Search for the cell housing the specified text and yield its (X, Y) center coordinate. 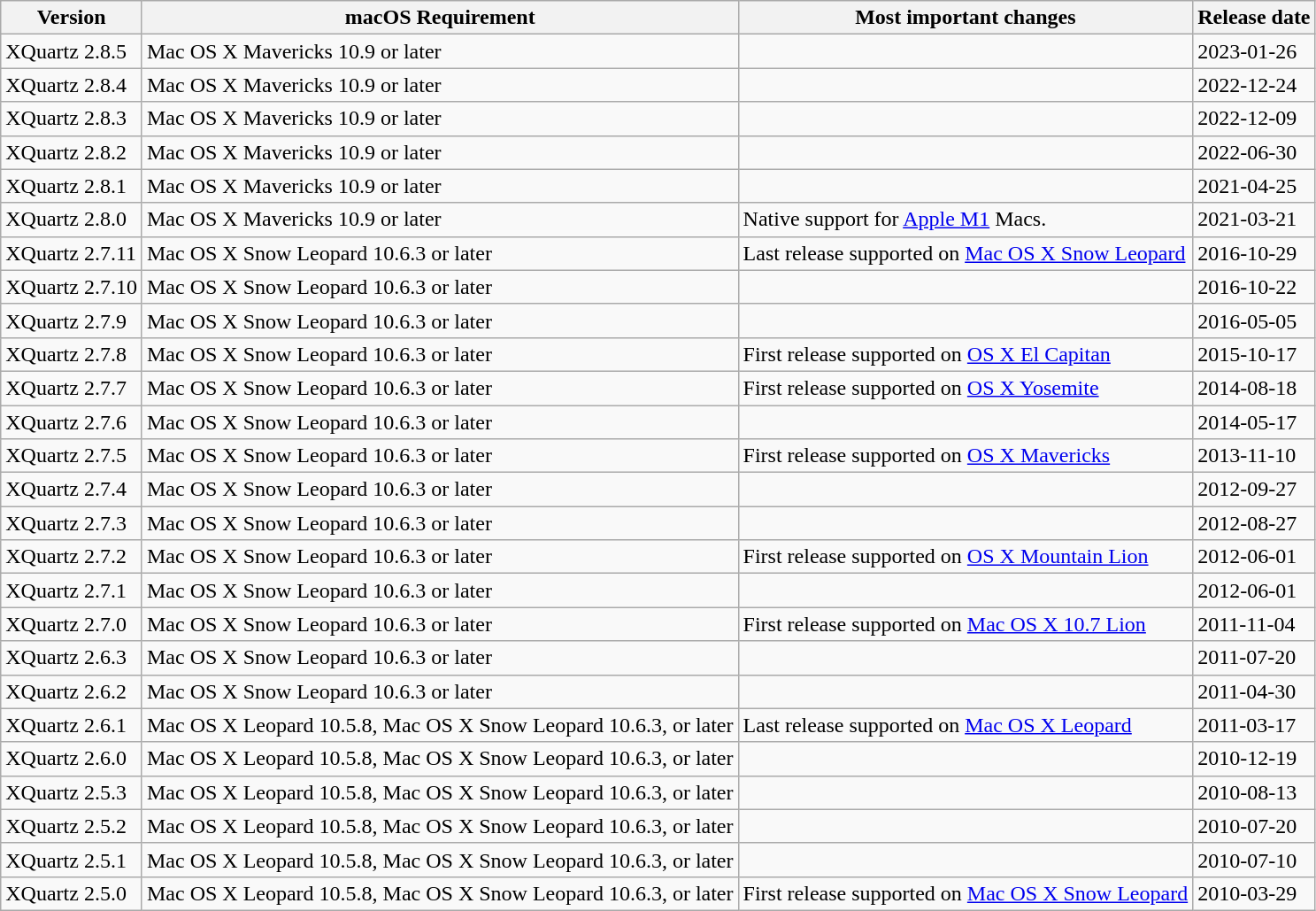
XQuartz 2.7.7 (72, 388)
2015-10-17 (1254, 354)
2011-07-20 (1254, 658)
2022-06-30 (1254, 152)
2010-12-19 (1254, 759)
First release supported on Mac OS X Snow Leopard (966, 893)
2016-10-29 (1254, 253)
2010-07-10 (1254, 860)
2014-08-18 (1254, 388)
XQuartz 2.7.5 (72, 456)
2010-08-13 (1254, 792)
2016-10-22 (1254, 287)
XQuartz 2.6.2 (72, 691)
XQuartz 2.5.1 (72, 860)
Native support for Apple M1 Macs. (966, 220)
XQuartz 2.7.6 (72, 422)
2011-11-04 (1254, 624)
XQuartz 2.8.1 (72, 186)
2021-04-25 (1254, 186)
2014-05-17 (1254, 422)
2010-07-20 (1254, 826)
Most important changes (966, 18)
XQuartz 2.6.3 (72, 658)
macOS Requirement (440, 18)
XQuartz 2.8.0 (72, 220)
2011-03-17 (1254, 725)
XQuartz 2.7.2 (72, 557)
First release supported on OS X El Capitan (966, 354)
XQuartz 2.8.3 (72, 119)
Last release supported on Mac OS X Snow Leopard (966, 253)
XQuartz 2.7.4 (72, 490)
XQuartz 2.5.0 (72, 893)
XQuartz 2.7.1 (72, 591)
XQuartz 2.5.3 (72, 792)
XQuartz 2.6.0 (72, 759)
Release date (1254, 18)
XQuartz 2.6.1 (72, 725)
XQuartz 2.8.4 (72, 85)
2022-12-09 (1254, 119)
2010-03-29 (1254, 893)
First release supported on Mac OS X 10.7 Lion (966, 624)
2023-01-26 (1254, 51)
2022-12-24 (1254, 85)
XQuartz 2.8.2 (72, 152)
XQuartz 2.7.9 (72, 320)
XQuartz 2.8.5 (72, 51)
XQuartz 2.7.8 (72, 354)
2021-03-21 (1254, 220)
2011-04-30 (1254, 691)
2016-05-05 (1254, 320)
2012-08-27 (1254, 523)
XQuartz 2.7.11 (72, 253)
2013-11-10 (1254, 456)
XQuartz 2.7.0 (72, 624)
XQuartz 2.7.3 (72, 523)
First release supported on OS X Mavericks (966, 456)
XQuartz 2.7.10 (72, 287)
Last release supported on Mac OS X Leopard (966, 725)
Version (72, 18)
XQuartz 2.5.2 (72, 826)
First release supported on OS X Yosemite (966, 388)
First release supported on OS X Mountain Lion (966, 557)
2012-09-27 (1254, 490)
